Determine the [x, y] coordinate at the center of the cell enclosing the given text.  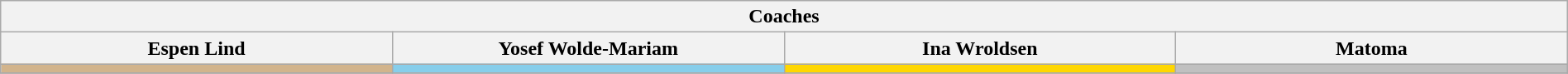
Yosef Wolde-Mariam [588, 48]
Ina Wroldsen [980, 48]
Coaches [784, 17]
Espen Lind [197, 48]
Matoma [1372, 48]
